Identify which cell holds the provided text, then report its (X, Y) central coordinate. 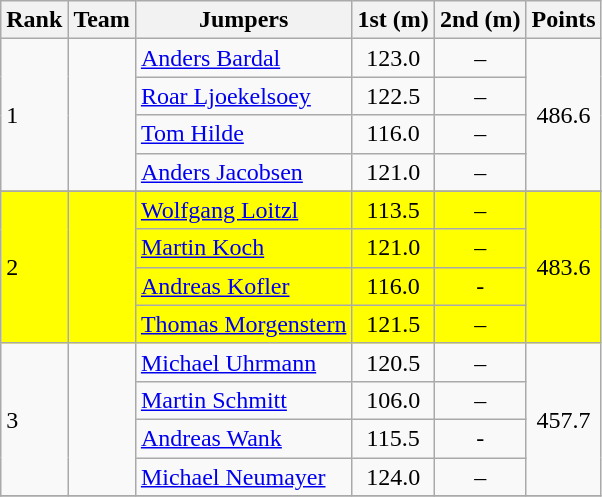
1st (m) (393, 20)
Anders Bardal (244, 58)
Andreas Kofler (244, 286)
115.5 (393, 438)
3 (34, 419)
Wolfgang Loitzl (244, 210)
Tom Hilde (244, 134)
106.0 (393, 400)
Roar Ljoekelsoey (244, 96)
Thomas Morgenstern (244, 324)
122.5 (393, 96)
2 (34, 267)
121.5 (393, 324)
483.6 (564, 267)
457.7 (564, 419)
Andreas Wank (244, 438)
Points (564, 20)
Michael Uhrmann (244, 362)
113.5 (393, 210)
Anders Jacobsen (244, 172)
1 (34, 115)
120.5 (393, 362)
Rank (34, 20)
123.0 (393, 58)
Martin Koch (244, 248)
124.0 (393, 477)
Team (102, 20)
Jumpers (244, 20)
486.6 (564, 115)
Michael Neumayer (244, 477)
2nd (m) (480, 20)
Martin Schmitt (244, 400)
